Pinpoint the cell where the given text exists, returning its [X, Y] midpoint coordinate. 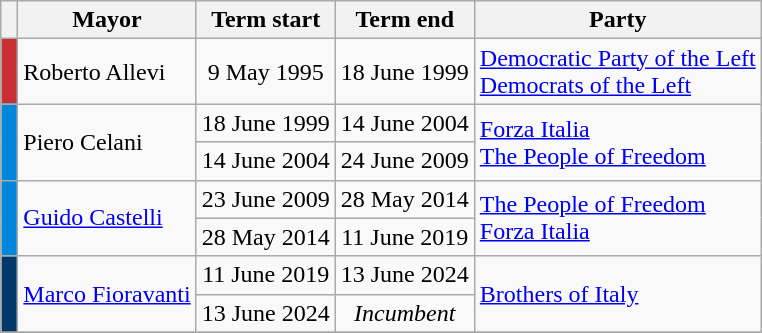
Term end [404, 20]
9 May 1995 [266, 72]
Incumbent [404, 313]
Forza ItaliaThe People of Freedom [618, 142]
24 June 2009 [404, 161]
The People of FreedomForza Italia [618, 218]
Roberto Allevi [107, 72]
Marco Fioravanti [107, 294]
23 June 2009 [266, 199]
Term start [266, 20]
Party [618, 20]
Guido Castelli [107, 218]
Brothers of Italy [618, 294]
Piero Celani [107, 142]
Mayor [107, 20]
Democratic Party of the LeftDemocrats of the Left [618, 72]
